For the text-containing cell, return its midpoint in (X, Y) coordinate format. 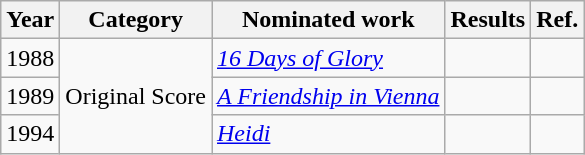
Heidi (328, 134)
1994 (30, 134)
Year (30, 20)
Ref. (558, 20)
Category (136, 20)
Nominated work (328, 20)
Results (488, 20)
16 Days of Glory (328, 58)
Original Score (136, 96)
1989 (30, 96)
1988 (30, 58)
A Friendship in Vienna (328, 96)
